Find where the given text appears and provide that cell's center as (X, Y) coordinate. 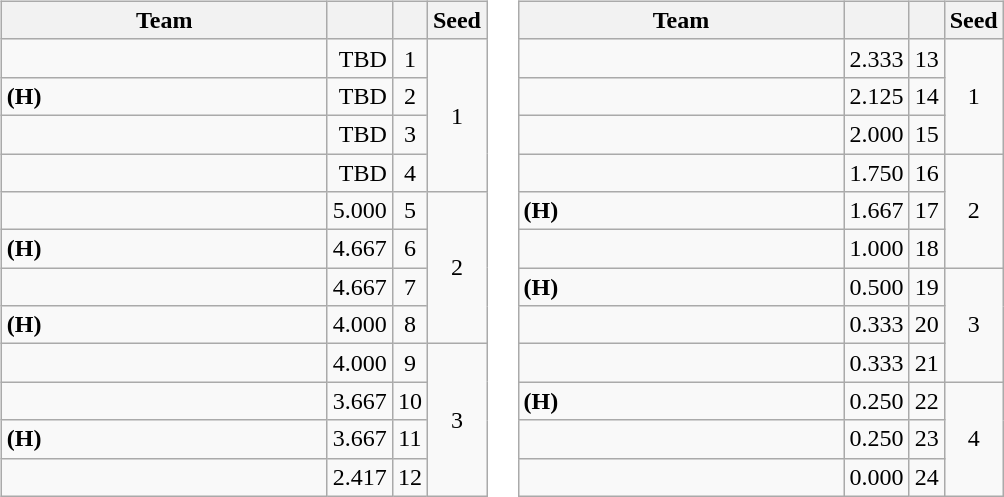
23 (926, 439)
5.000 (360, 211)
18 (926, 249)
2.125 (876, 96)
15 (926, 134)
5 (410, 211)
1.750 (876, 173)
8 (410, 325)
21 (926, 363)
14 (926, 96)
1.000 (876, 249)
24 (926, 477)
11 (410, 439)
1.667 (876, 211)
12 (410, 477)
2.417 (360, 477)
9 (410, 363)
20 (926, 325)
2.000 (876, 134)
10 (410, 401)
17 (926, 211)
6 (410, 249)
16 (926, 173)
0.500 (876, 287)
13 (926, 58)
19 (926, 287)
7 (410, 287)
2.333 (876, 58)
22 (926, 401)
0.000 (876, 477)
